Capture the cell that displays the provided text and extract its [x, y] central coordinate. 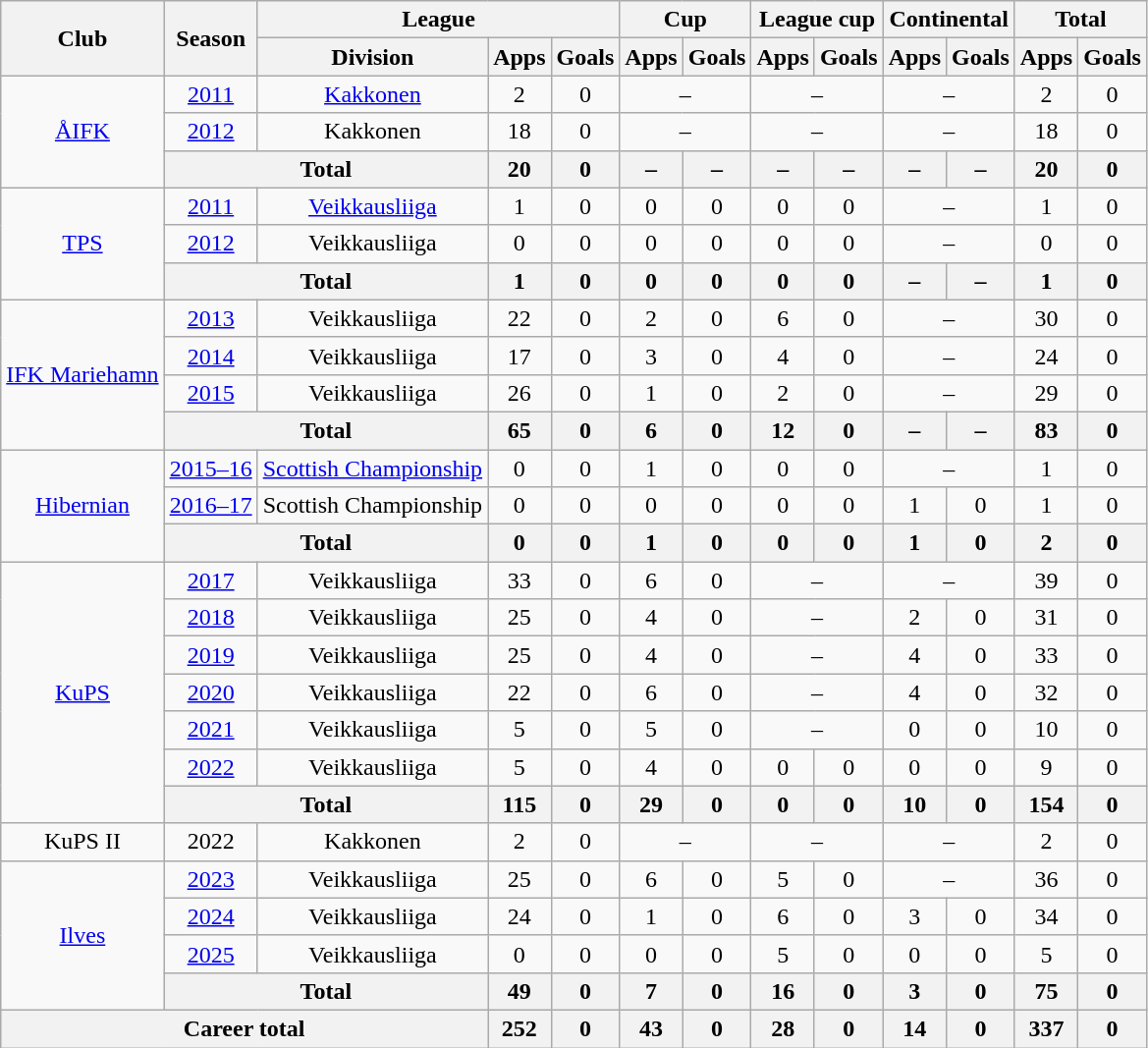
49 [519, 991]
28 [783, 1028]
Season [210, 38]
2013 [210, 318]
43 [651, 1028]
2018 [210, 618]
Career total [245, 1028]
2024 [210, 916]
16 [783, 991]
30 [1046, 318]
17 [519, 356]
Division [372, 57]
32 [1046, 692]
14 [914, 1028]
26 [519, 393]
7 [651, 991]
39 [1046, 580]
2015–16 [210, 469]
65 [519, 430]
75 [1046, 991]
League cup [817, 20]
TPS [82, 244]
2015 [210, 393]
154 [1046, 804]
League [438, 20]
2017 [210, 580]
115 [519, 804]
2019 [210, 655]
36 [1046, 879]
337 [1046, 1028]
Hibernian [82, 506]
IFK Mariehamn [82, 374]
Cup [685, 20]
83 [1046, 430]
Ilves [82, 935]
31 [1046, 618]
12 [783, 430]
2014 [210, 356]
Continental [949, 20]
34 [1046, 916]
252 [519, 1028]
9 [1046, 767]
2016–17 [210, 506]
KuPS II [82, 842]
ÅIFK [82, 132]
2020 [210, 692]
2021 [210, 730]
KuPS [82, 692]
Club [82, 38]
2023 [210, 879]
2025 [210, 954]
